Find where the given text appears and provide that cell's center as (X, Y) coordinate. 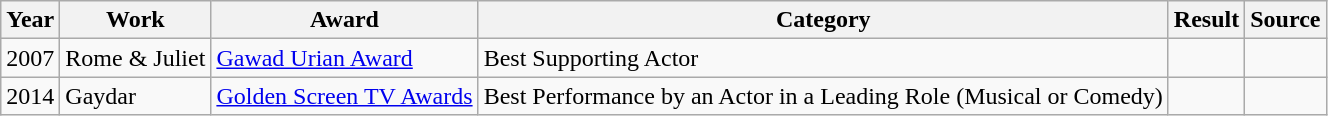
Source (1286, 20)
2014 (30, 96)
Result (1206, 20)
Work (136, 20)
2007 (30, 58)
Award (344, 20)
Best Performance by an Actor in a Leading Role (Musical or Comedy) (823, 96)
Rome & Juliet (136, 58)
Golden Screen TV Awards (344, 96)
Category (823, 20)
Year (30, 20)
Best Supporting Actor (823, 58)
Gaydar (136, 96)
Gawad Urian Award (344, 58)
